Capture the cell that displays the provided text and extract its [X, Y] central coordinate. 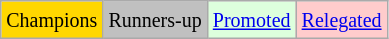
Runners-up [155, 20]
Relegated [342, 20]
Champions [52, 20]
Promoted [252, 20]
